Return [x, y] of the center of cell containing provided text 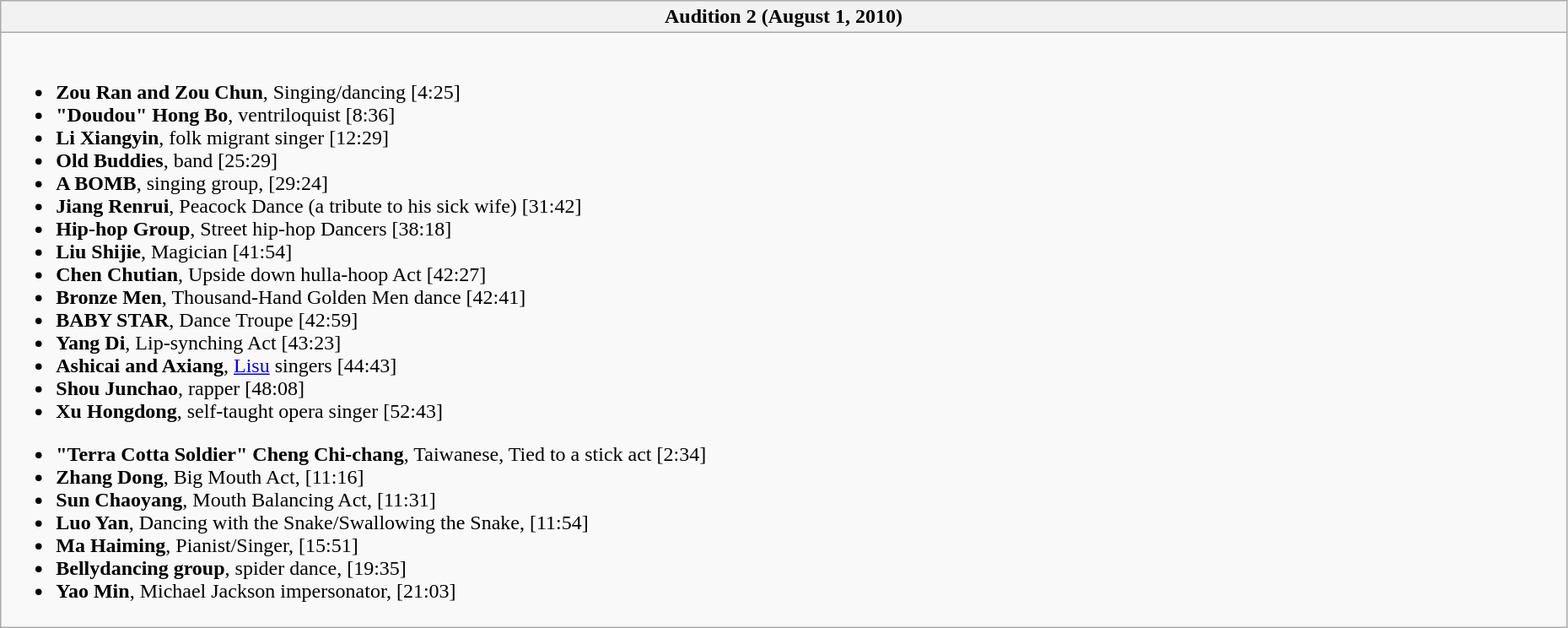
Audition 2 (August 1, 2010) [784, 17]
